From the cell containing the given text, extract its center point as (x, y) coordinate. 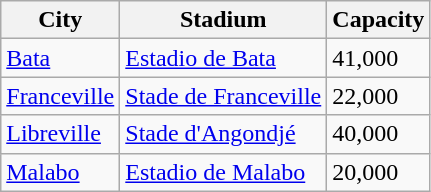
Franceville (60, 96)
Malabo (60, 172)
Stade de Franceville (224, 96)
Bata (60, 58)
22,000 (378, 96)
Estadio de Malabo (224, 172)
20,000 (378, 172)
Libreville (60, 134)
Stade d'Angondjé (224, 134)
City (60, 20)
Capacity (378, 20)
Stadium (224, 20)
Estadio de Bata (224, 58)
40,000 (378, 134)
41,000 (378, 58)
